Return the [x, y] coordinate for the center point of the cell that contains the specified text.  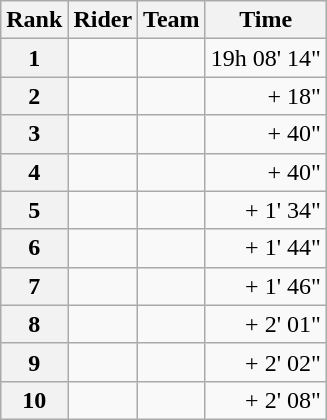
4 [34, 172]
+ 1' 44" [266, 248]
Rank [34, 20]
5 [34, 210]
9 [34, 362]
6 [34, 248]
+ 2' 01" [266, 324]
3 [34, 134]
+ 2' 08" [266, 400]
+ 1' 46" [266, 286]
19h 08' 14" [266, 58]
2 [34, 96]
1 [34, 58]
8 [34, 324]
+ 18" [266, 96]
Team [172, 20]
+ 1' 34" [266, 210]
+ 2' 02" [266, 362]
10 [34, 400]
7 [34, 286]
Time [266, 20]
Rider [103, 20]
